Detect which cell encompasses the target text, then output its (X, Y) center coordinate. 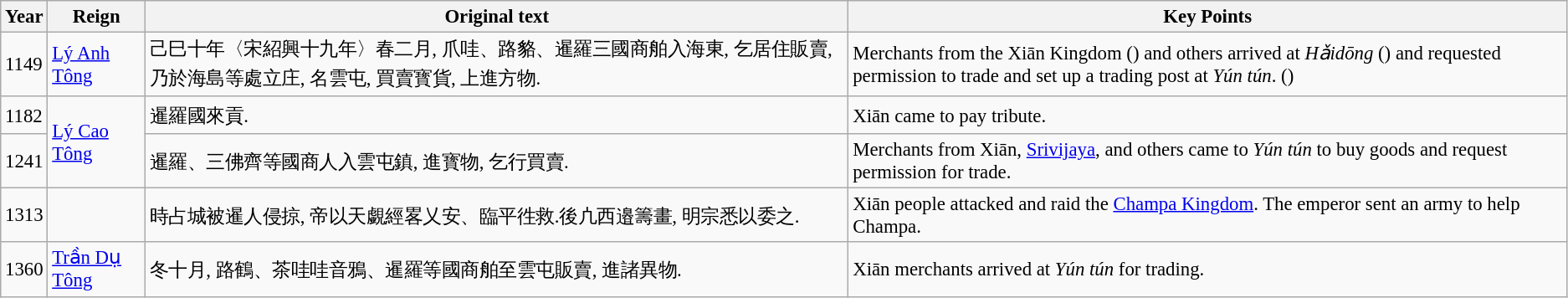
Key Points (1208, 17)
Trần Dụ Tông (97, 270)
1313 (24, 216)
1360 (24, 270)
Year (24, 17)
Merchants from the Xiān Kingdom () and others arrived at Hǎidōng () and requested permission to trade and set up a trading post at Yún tún. () (1208, 65)
時占城被暹人侵掠, 帝以天覷經畧乂安、臨平徃救.後凣西邉籌畫, 明宗悉以委之. (496, 216)
Xiān people attacked and raid the Champa Kingdom. The emperor sent an army to help Champa. (1208, 216)
1241 (24, 161)
Lý Cao Tông (97, 142)
己巳十年〈宋紹興十九年〉春二月, 爪哇、路貉、暹羅三國商舶入海東, 乞居住販賣, 乃於海島等處立庄, 名雲屯, 買賣寳貨, 上進方物. (496, 65)
暹羅、三佛齊等國商人入雲屯鎮, 進寳物, 乞行買賣. (496, 161)
Merchants from Xiān, Srivijaya, and others came to Yún tún to buy goods and request permission for trade. (1208, 161)
Xiān came to pay tribute. (1208, 116)
Reign (97, 17)
Lý Anh Tông (97, 65)
1182 (24, 116)
冬十月, 路鶴、茶哇哇音鴉、暹羅等國商舶至雲屯販賣, 進諸異物. (496, 270)
Xiān merchants arrived at Yún tún for trading. (1208, 270)
Original text (496, 17)
1149 (24, 65)
暹羅國來貢. (496, 116)
